Output the (X, Y) coordinate of the center of the cell containing the given text.  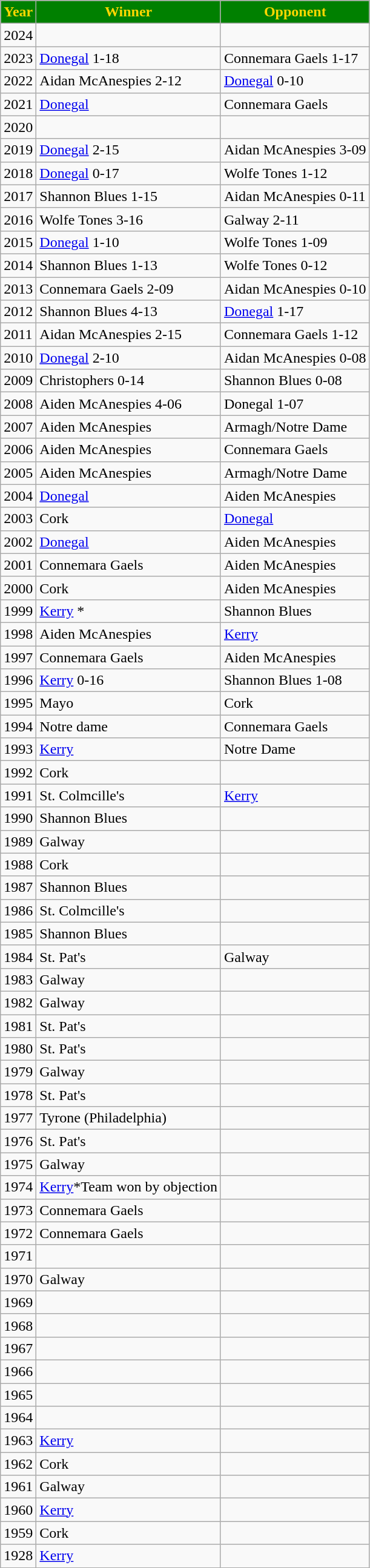
Wolfe Tones 1-09 (295, 242)
Donegal 1-10 (128, 242)
1966 (18, 1371)
1994 (18, 726)
Aidan McAnespies 0-08 (295, 358)
1971 (18, 1256)
Shannon Blues 1-15 (128, 196)
Wolfe Tones 3-16 (128, 219)
1982 (18, 1003)
2009 (18, 381)
1974 (18, 1187)
2007 (18, 427)
1985 (18, 934)
Notre dame (128, 726)
1979 (18, 1072)
Donegal 2-15 (128, 150)
1962 (18, 1464)
Wolfe Tones 0-12 (295, 265)
1988 (18, 865)
1981 (18, 1026)
1960 (18, 1510)
Connemara Gaels 1-12 (295, 335)
2012 (18, 312)
Aidan McAnespies 0-11 (295, 196)
Shannon Blues 1-08 (295, 680)
Aidan McAnespies 2-12 (128, 81)
2016 (18, 219)
Donegal 0-10 (295, 81)
1969 (18, 1302)
1928 (18, 1556)
1963 (18, 1441)
Winner (128, 12)
Wolfe Tones 1-12 (295, 173)
Aiden McAnespies 4-06 (128, 404)
1975 (18, 1164)
1978 (18, 1095)
Shannon Blues 1-13 (128, 265)
1999 (18, 611)
1980 (18, 1049)
1961 (18, 1487)
Donegal 2-10 (128, 358)
Year (18, 12)
Kerry 0-16 (128, 680)
Kerry * (128, 611)
2013 (18, 289)
2000 (18, 588)
1973 (18, 1210)
1959 (18, 1533)
1990 (18, 819)
2005 (18, 473)
1993 (18, 749)
2014 (18, 265)
2020 (18, 127)
2024 (18, 35)
2011 (18, 335)
1964 (18, 1418)
1984 (18, 957)
2006 (18, 450)
2022 (18, 81)
1976 (18, 1141)
1983 (18, 980)
1967 (18, 1348)
2002 (18, 542)
1968 (18, 1325)
1989 (18, 842)
1977 (18, 1118)
1965 (18, 1394)
Connemara Gaels 1-17 (295, 58)
Christophers 0-14 (128, 381)
Aidan McAnespies 0-10 (295, 289)
Donegal 1-07 (295, 404)
2021 (18, 104)
2004 (18, 496)
1998 (18, 634)
1991 (18, 796)
Aidan McAnespies 3-09 (295, 150)
Donegal 1-17 (295, 312)
1972 (18, 1233)
2019 (18, 150)
Donegal 1-18 (128, 58)
2003 (18, 519)
Connemara Gaels 2-09 (128, 289)
1996 (18, 680)
Donegal 0-17 (128, 173)
Opponent (295, 12)
1995 (18, 703)
Shannon Blues 0-08 (295, 381)
Mayo (128, 703)
2023 (18, 58)
2010 (18, 358)
Kerry*Team won by objection (128, 1187)
Notre Dame (295, 749)
2017 (18, 196)
Tyrone (Philadelphia) (128, 1118)
2018 (18, 173)
Aidan McAnespies 2-15 (128, 335)
2015 (18, 242)
1970 (18, 1279)
1987 (18, 888)
1997 (18, 657)
Galway 2-11 (295, 219)
2008 (18, 404)
Shannon Blues 4-13 (128, 312)
1992 (18, 772)
2001 (18, 565)
1986 (18, 911)
